Output the [x, y] coordinate of the center of the cell containing the given text.  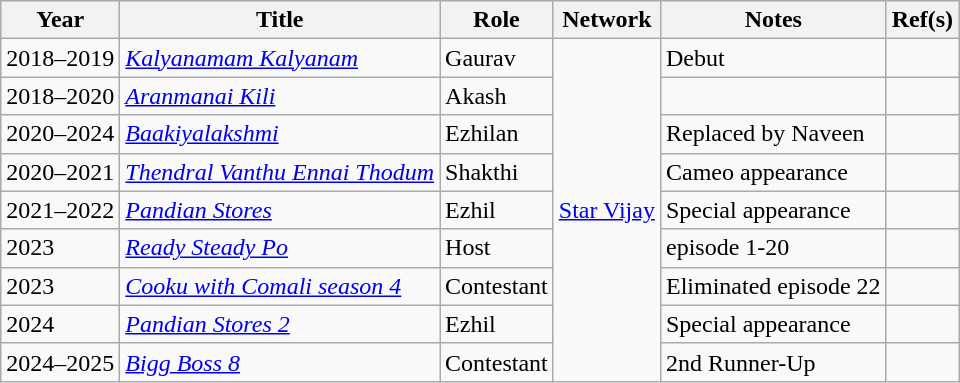
Akash [497, 96]
Year [60, 20]
Gaurav [497, 58]
Role [497, 20]
2018–2020 [60, 96]
2018–2019 [60, 58]
2024 [60, 324]
Bigg Boss 8 [280, 362]
2021–2022 [60, 210]
Kalyanamam Kalyanam [280, 58]
Title [280, 20]
Debut [773, 58]
Replaced by Naveen [773, 134]
Aranmanai Kili [280, 96]
Eliminated episode 22 [773, 286]
episode 1-20 [773, 248]
Pandian Stores [280, 210]
Cameo appearance [773, 172]
2020–2021 [60, 172]
Ref(s) [922, 20]
Baakiyalakshmi [280, 134]
2024–2025 [60, 362]
2020–2024 [60, 134]
Star Vijay [606, 210]
Notes [773, 20]
Cooku with Comali season 4 [280, 286]
2nd Runner-Up [773, 362]
Thendral Vanthu Ennai Thodum [280, 172]
Shakthi [497, 172]
Host [497, 248]
Ready Steady Po [280, 248]
Network [606, 20]
Ezhilan [497, 134]
Pandian Stores 2 [280, 324]
